Return [X, Y] of the center of cell containing provided text 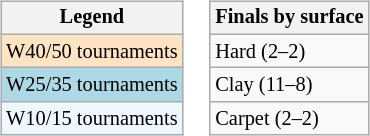
W25/35 tournaments [92, 85]
Clay (11–8) [289, 85]
Carpet (2–2) [289, 119]
W40/50 tournaments [92, 51]
W10/15 tournaments [92, 119]
Legend [92, 18]
Finals by surface [289, 18]
Hard (2–2) [289, 51]
